Determine the (X, Y) coordinate at the center of the cell enclosing the given text.  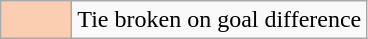
Tie broken on goal difference (220, 20)
